Provide the [X, Y] coordinate of the cell's center where the given text is located.  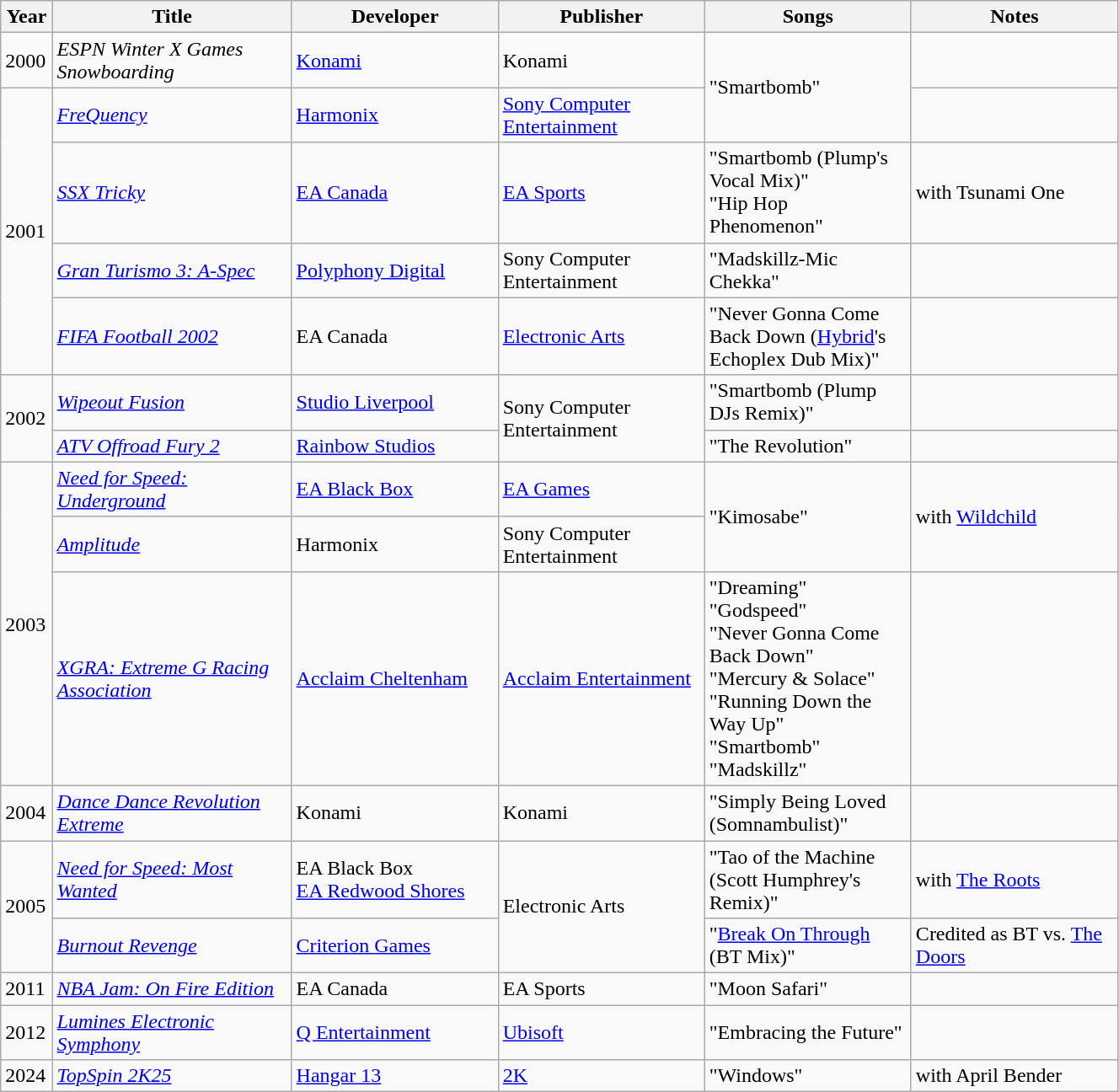
TopSpin 2K25 [172, 1076]
2002 [27, 418]
"Tao of the Machine (Scott Humphrey's Remix)" [807, 880]
Notes [1015, 17]
Hangar 13 [394, 1076]
Criterion Games [394, 945]
"Madskillz-Mic Chekka" [807, 270]
FIFA Football 2002 [172, 336]
Ubisoft [602, 1033]
with Wildchild [1015, 517]
2K [602, 1076]
2011 [27, 989]
ESPN Winter X Games Snowboarding [172, 61]
Publisher [602, 17]
2012 [27, 1033]
"Simply Being Loved (Somnambulist)" [807, 812]
EA Games [602, 489]
EA Black BoxEA Redwood Shores [394, 880]
with April Bender [1015, 1076]
Rainbow Studios [394, 446]
Title [172, 17]
"The Revolution" [807, 446]
Songs [807, 17]
"Embracing the Future" [807, 1033]
Acclaim Entertainment [602, 678]
Year [27, 17]
"Windows" [807, 1076]
SSX Tricky [172, 192]
Dance Dance Revolution Extreme [172, 812]
NBA Jam: On Fire Edition [172, 989]
Credited as BT vs. The Doors [1015, 945]
Burnout Revenge [172, 945]
with Tsunami One [1015, 192]
Need for Speed: Most Wanted [172, 880]
Q Entertainment [394, 1033]
"Never Gonna Come Back Down (Hybrid's Echoplex Dub Mix)" [807, 336]
Lumines Electronic Symphony [172, 1033]
2024 [27, 1076]
Studio Liverpool [394, 403]
Gran Turismo 3: A-Spec [172, 270]
"Smartbomb" [807, 88]
"Break On Through (BT Mix)" [807, 945]
"Moon Safari" [807, 989]
2004 [27, 812]
with The Roots [1015, 880]
2003 [27, 624]
Need for Speed: Underground [172, 489]
FreQuency [172, 115]
Polyphony Digital [394, 270]
XGRA: Extreme G Racing Association [172, 678]
Wipeout Fusion [172, 403]
"Smartbomb (Plump's Vocal Mix)""Hip Hop Phenomenon" [807, 192]
"Kimosabe" [807, 517]
"Smartbomb (Plump DJs Remix)" [807, 403]
"Dreaming""Godspeed""Never Gonna Come Back Down""Mercury & Solace""Running Down the Way Up""Smartbomb""Madskillz" [807, 678]
ATV Offroad Fury 2 [172, 446]
2005 [27, 907]
2001 [27, 231]
Developer [394, 17]
Acclaim Cheltenham [394, 678]
Amplitude [172, 544]
EA Black Box [394, 489]
2000 [27, 61]
